Return the (X, Y) coordinate for the center point of the cell that contains the specified text.  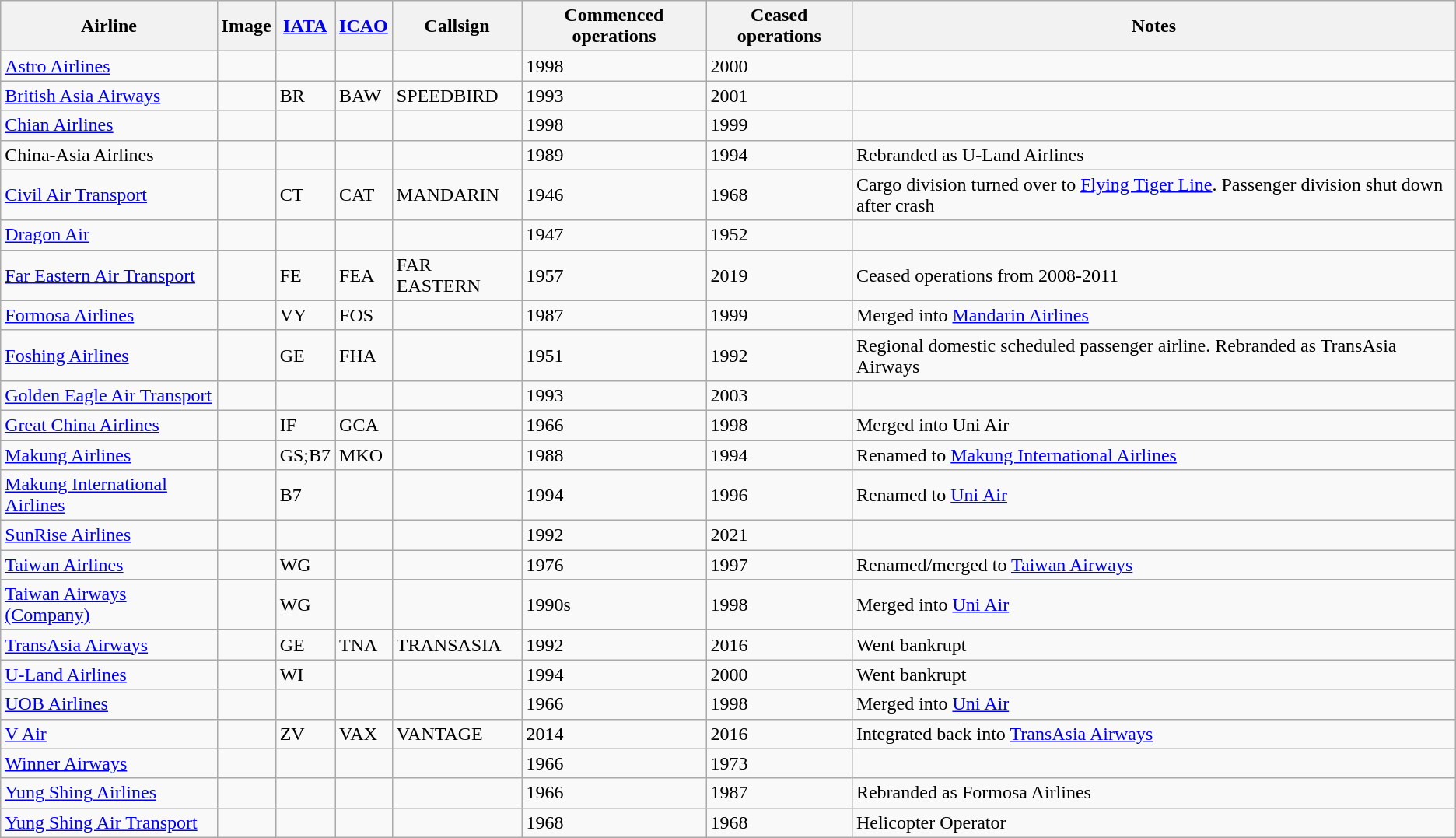
Formosa Airlines (109, 315)
Makung Airlines (109, 455)
IF (305, 425)
Civil Air Transport (109, 195)
Notes (1153, 26)
SunRise Airlines (109, 535)
Ceased operations from 2008-2011 (1153, 275)
2019 (779, 275)
Astro Airlines (109, 66)
FE (305, 275)
ZV (305, 734)
Rebranded as U-Land Airlines (1153, 155)
1996 (779, 495)
1976 (614, 565)
2001 (779, 96)
Commenced operations (614, 26)
Rebranded as Formosa Airlines (1153, 793)
BAW (364, 96)
1997 (779, 565)
U-Land Airlines (109, 675)
Renamed to Uni Air (1153, 495)
Taiwan Airlines (109, 565)
MANDARIN (457, 195)
2021 (779, 535)
Yung Shing Airlines (109, 793)
UOB Airlines (109, 704)
FOS (364, 315)
Winner Airways (109, 763)
Renamed/merged to Taiwan Airways (1153, 565)
TRANSASIA (457, 645)
1957 (614, 275)
2003 (779, 395)
GCA (364, 425)
1973 (779, 763)
1988 (614, 455)
Chian Airlines (109, 125)
1946 (614, 195)
1952 (779, 235)
CT (305, 195)
CAT (364, 195)
GS;B7 (305, 455)
VY (305, 315)
1990s (614, 605)
China-Asia Airlines (109, 155)
V Air (109, 734)
Foshing Airlines (109, 355)
2014 (614, 734)
Taiwan Airways (Company) (109, 605)
Airline (109, 26)
VANTAGE (457, 734)
Ceased operations (779, 26)
IATA (305, 26)
Dragon Air (109, 235)
1947 (614, 235)
TransAsia Airways (109, 645)
FAR EASTERN (457, 275)
Integrated back into TransAsia Airways (1153, 734)
1951 (614, 355)
B7 (305, 495)
Callsign (457, 26)
Far Eastern Air Transport (109, 275)
Great China Airlines (109, 425)
BR (305, 96)
Cargo division turned over to Flying Tiger Line. Passenger division shut down after crash (1153, 195)
Regional domestic scheduled passenger airline. Rebranded as TransAsia Airways (1153, 355)
Makung International Airlines (109, 495)
Helicopter Operator (1153, 822)
Merged into Mandarin Airlines (1153, 315)
TNA (364, 645)
British Asia Airways (109, 96)
Image (246, 26)
ICAO (364, 26)
MKO (364, 455)
WI (305, 675)
FEA (364, 275)
VAX (364, 734)
FHA (364, 355)
Renamed to Makung International Airlines (1153, 455)
SPEEDBIRD (457, 96)
Golden Eagle Air Transport (109, 395)
Yung Shing Air Transport (109, 822)
1989 (614, 155)
